Determine the [x, y] coordinate at the center of the cell enclosing the given text.  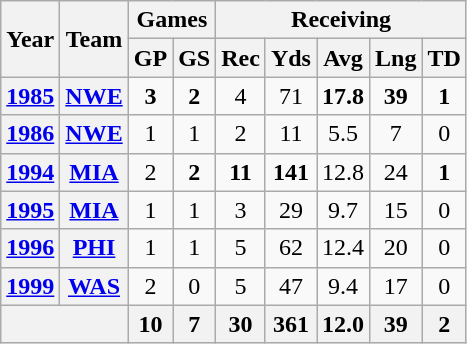
12.4 [342, 248]
1996 [30, 248]
GP [150, 58]
15 [396, 210]
Lng [396, 58]
GS [194, 58]
141 [290, 172]
Avg [342, 58]
1985 [30, 96]
9.7 [342, 210]
TD [444, 58]
17 [396, 286]
PHI [94, 248]
17.8 [342, 96]
62 [290, 248]
47 [290, 286]
Games [172, 20]
12.0 [342, 324]
Receiving [342, 20]
1999 [30, 286]
1994 [30, 172]
24 [396, 172]
5.5 [342, 134]
10 [150, 324]
WAS [94, 286]
1986 [30, 134]
Team [94, 39]
Yds [290, 58]
12.8 [342, 172]
20 [396, 248]
361 [290, 324]
29 [290, 210]
Rec [241, 58]
Year [30, 39]
4 [241, 96]
71 [290, 96]
30 [241, 324]
9.4 [342, 286]
1995 [30, 210]
